Extract the [X, Y] coordinate from the center of the cell holding the provided text.  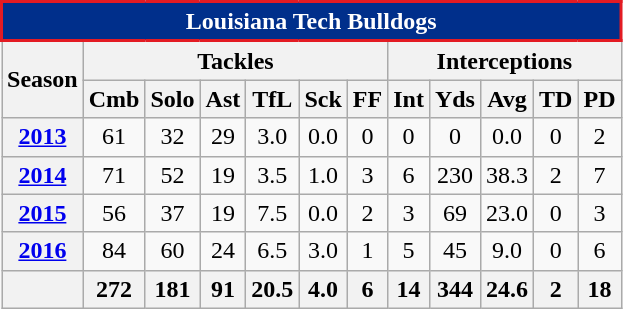
18 [600, 289]
Ast [223, 99]
9.0 [506, 251]
5 [409, 251]
45 [454, 251]
181 [172, 289]
20.5 [272, 289]
84 [114, 251]
14 [409, 289]
Yds [454, 99]
1 [367, 251]
71 [114, 175]
3.5 [272, 175]
344 [454, 289]
69 [454, 213]
29 [223, 137]
1.0 [323, 175]
Interceptions [504, 60]
38.3 [506, 175]
Tackles [235, 60]
37 [172, 213]
Season [43, 80]
91 [223, 289]
Louisiana Tech Bulldogs [312, 22]
TD [556, 99]
60 [172, 251]
23.0 [506, 213]
Cmb [114, 99]
56 [114, 213]
7 [600, 175]
Sck [323, 99]
2014 [43, 175]
4.0 [323, 289]
7.5 [272, 213]
24 [223, 251]
6.5 [272, 251]
272 [114, 289]
2015 [43, 213]
PD [600, 99]
TfL [272, 99]
2013 [43, 137]
FF [367, 99]
2016 [43, 251]
Int [409, 99]
230 [454, 175]
Avg [506, 99]
52 [172, 175]
Solo [172, 99]
32 [172, 137]
24.6 [506, 289]
61 [114, 137]
